From the cell containing the given text, extract its center point as (X, Y) coordinate. 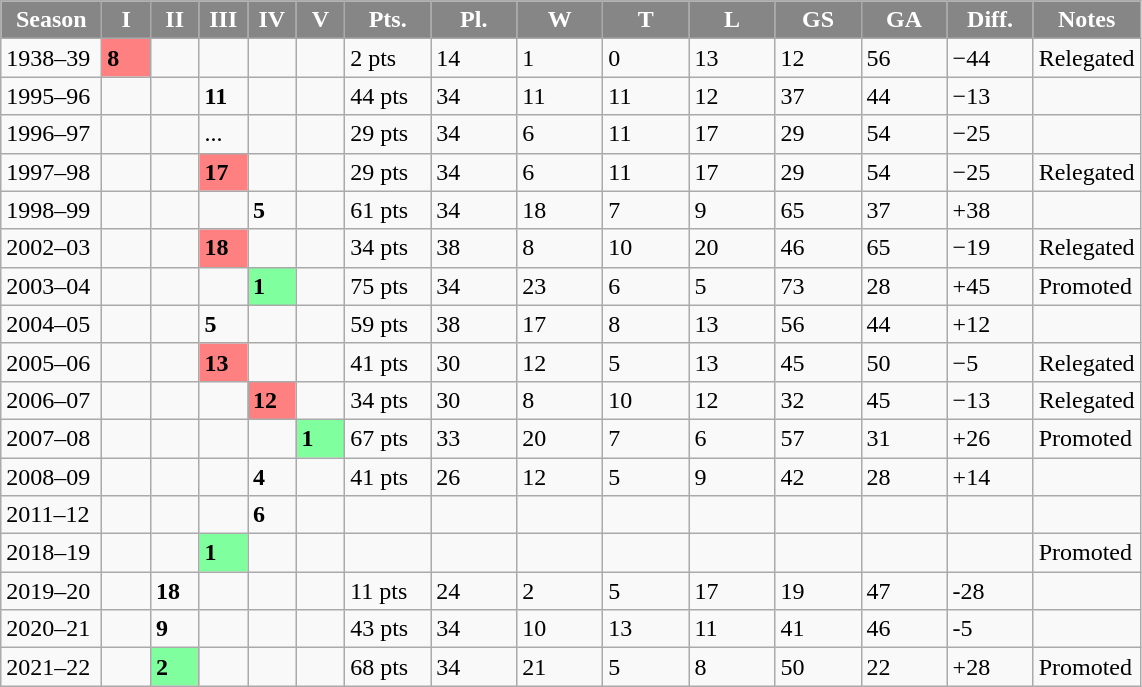
2018–19 (52, 553)
47 (904, 591)
11 pts (388, 591)
31 (904, 438)
−19 (990, 248)
26 (474, 477)
−44 (990, 58)
1997–98 (52, 172)
III (224, 20)
+14 (990, 477)
W (560, 20)
II (174, 20)
+45 (990, 286)
73 (818, 286)
Pl. (474, 20)
2008–09 (52, 477)
2003–04 (52, 286)
I (126, 20)
75 pts (388, 286)
2005–06 (52, 362)
1995–96 (52, 96)
IV (272, 20)
+12 (990, 324)
2006–07 (52, 400)
GS (818, 20)
22 (904, 667)
2019–20 (52, 591)
61 pts (388, 210)
0 (646, 58)
... (224, 134)
57 (818, 438)
-28 (990, 591)
2007–08 (52, 438)
1938–39 (52, 58)
59 pts (388, 324)
-5 (990, 629)
2020–21 (52, 629)
+38 (990, 210)
Notes (1086, 20)
2002–03 (52, 248)
2 pts (388, 58)
44 pts (388, 96)
19 (818, 591)
L (732, 20)
−5 (990, 362)
2011–12 (52, 515)
41 (818, 629)
24 (474, 591)
Pts. (388, 20)
1996–97 (52, 134)
V (320, 20)
+28 (990, 667)
23 (560, 286)
4 (272, 477)
Season (52, 20)
68 pts (388, 667)
Diff. (990, 20)
2004–05 (52, 324)
2021–22 (52, 667)
+26 (990, 438)
21 (560, 667)
33 (474, 438)
GA (904, 20)
T (646, 20)
14 (474, 58)
42 (818, 477)
1998–99 (52, 210)
43 pts (388, 629)
67 pts (388, 438)
32 (818, 400)
